Return the [x, y] coordinate for the center point of the cell that contains the specified text.  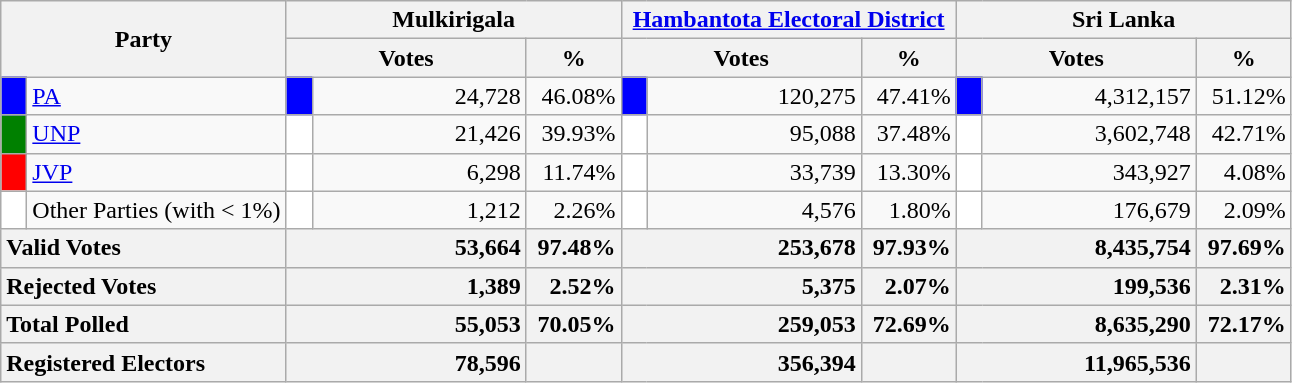
3,602,748 [1089, 134]
4,312,157 [1089, 96]
2.31% [1244, 286]
51.12% [1244, 96]
343,927 [1089, 172]
2.52% [574, 286]
53,664 [406, 248]
2.26% [574, 210]
176,679 [1089, 210]
UNP [156, 134]
72.17% [1244, 324]
199,536 [1076, 286]
4,576 [754, 210]
120,275 [754, 96]
Party [144, 39]
97.48% [574, 248]
Hambantota Electoral District [788, 20]
8,435,754 [1076, 248]
78,596 [406, 362]
5,375 [741, 286]
46.08% [574, 96]
259,053 [741, 324]
11,965,536 [1076, 362]
21,426 [419, 134]
39.93% [574, 134]
253,678 [741, 248]
24,728 [419, 96]
47.41% [908, 96]
Registered Electors [144, 362]
PA [156, 96]
2.07% [908, 286]
1.80% [908, 210]
1,389 [406, 286]
70.05% [574, 324]
13.30% [908, 172]
55,053 [406, 324]
95,088 [754, 134]
2.09% [1244, 210]
Rejected Votes [144, 286]
1,212 [419, 210]
42.71% [1244, 134]
11.74% [574, 172]
Other Parties (with < 1%) [156, 210]
8,635,290 [1076, 324]
Sri Lanka [1124, 20]
Mulkirigala [454, 20]
Valid Votes [144, 248]
4.08% [1244, 172]
97.93% [908, 248]
33,739 [754, 172]
Total Polled [144, 324]
72.69% [908, 324]
356,394 [741, 362]
97.69% [1244, 248]
JVP [156, 172]
6,298 [419, 172]
37.48% [908, 134]
